Provide the (x, y) coordinate of the cell's center where the given text is located.  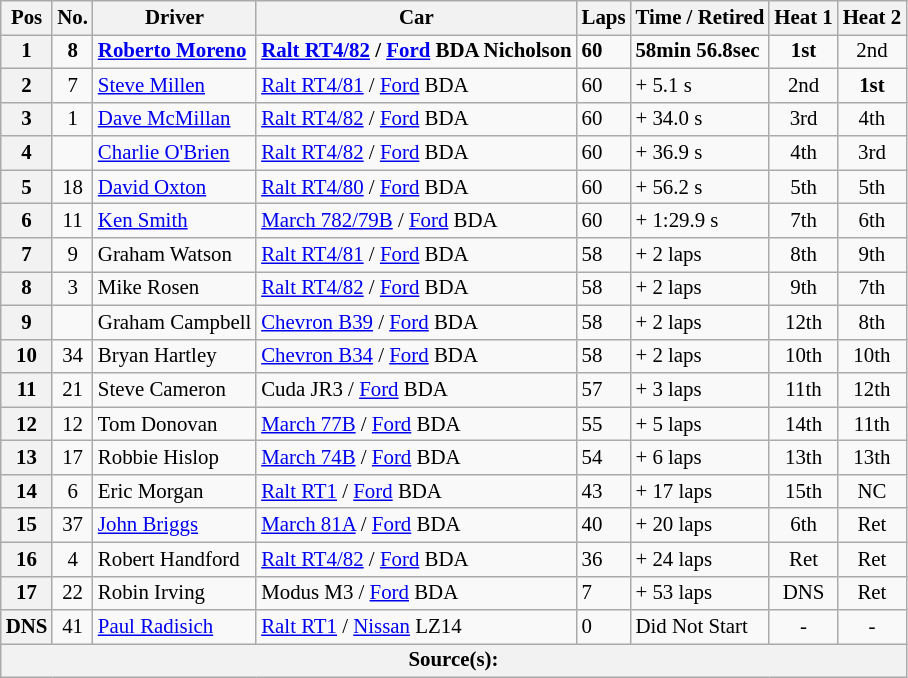
Driver (174, 18)
March 74B / Ford BDA (416, 458)
Robbie Hislop (174, 458)
John Briggs (174, 525)
Steve Millen (174, 85)
0 (604, 627)
14th (803, 424)
Paul Radisich (174, 627)
March 782/79B / Ford BDA (416, 221)
Car (416, 18)
54 (604, 458)
Pos (27, 18)
+ 53 laps (700, 593)
+ 36.9 s (700, 153)
Graham Watson (174, 255)
Ralt RT4/80 / Ford BDA (416, 187)
Chevron B39 / Ford BDA (416, 322)
Ralt RT4/82 / Ford BDA Nicholson (416, 51)
Tom Donovan (174, 424)
+ 24 laps (700, 559)
21 (72, 390)
16 (27, 559)
15 (27, 525)
+ 5 laps (700, 424)
+ 17 laps (700, 491)
Ralt RT1 / Ford BDA (416, 491)
57 (604, 390)
Ralt RT1 / Nissan LZ14 (416, 627)
34 (72, 356)
+ 34.0 s (700, 119)
2 (27, 85)
41 (72, 627)
22 (72, 593)
+ 56.2 s (700, 187)
5 (27, 187)
Eric Morgan (174, 491)
36 (604, 559)
Heat 2 (872, 18)
David Oxton (174, 187)
Time / Retired (700, 18)
Steve Cameron (174, 390)
NC (872, 491)
Roberto Moreno (174, 51)
40 (604, 525)
Mike Rosen (174, 288)
Modus M3 / Ford BDA (416, 593)
+ 6 laps (700, 458)
43 (604, 491)
March 77B / Ford BDA (416, 424)
Dave McMillan (174, 119)
15th (803, 491)
Robin Irving (174, 593)
Chevron B34 / Ford BDA (416, 356)
Source(s): (454, 661)
18 (72, 187)
Heat 1 (803, 18)
14 (27, 491)
58min 56.8sec (700, 51)
Graham Campbell (174, 322)
+ 1:29.9 s (700, 221)
+ 5.1 s (700, 85)
+ 20 laps (700, 525)
March 81A / Ford BDA (416, 525)
10 (27, 356)
55 (604, 424)
Robert Handford (174, 559)
13 (27, 458)
+ 3 laps (700, 390)
Laps (604, 18)
37 (72, 525)
Ken Smith (174, 221)
No. (72, 18)
Charlie O'Brien (174, 153)
Bryan Hartley (174, 356)
Did Not Start (700, 627)
Cuda JR3 / Ford BDA (416, 390)
